Locate the cell with the specified text and output its (x, y) center coordinate. 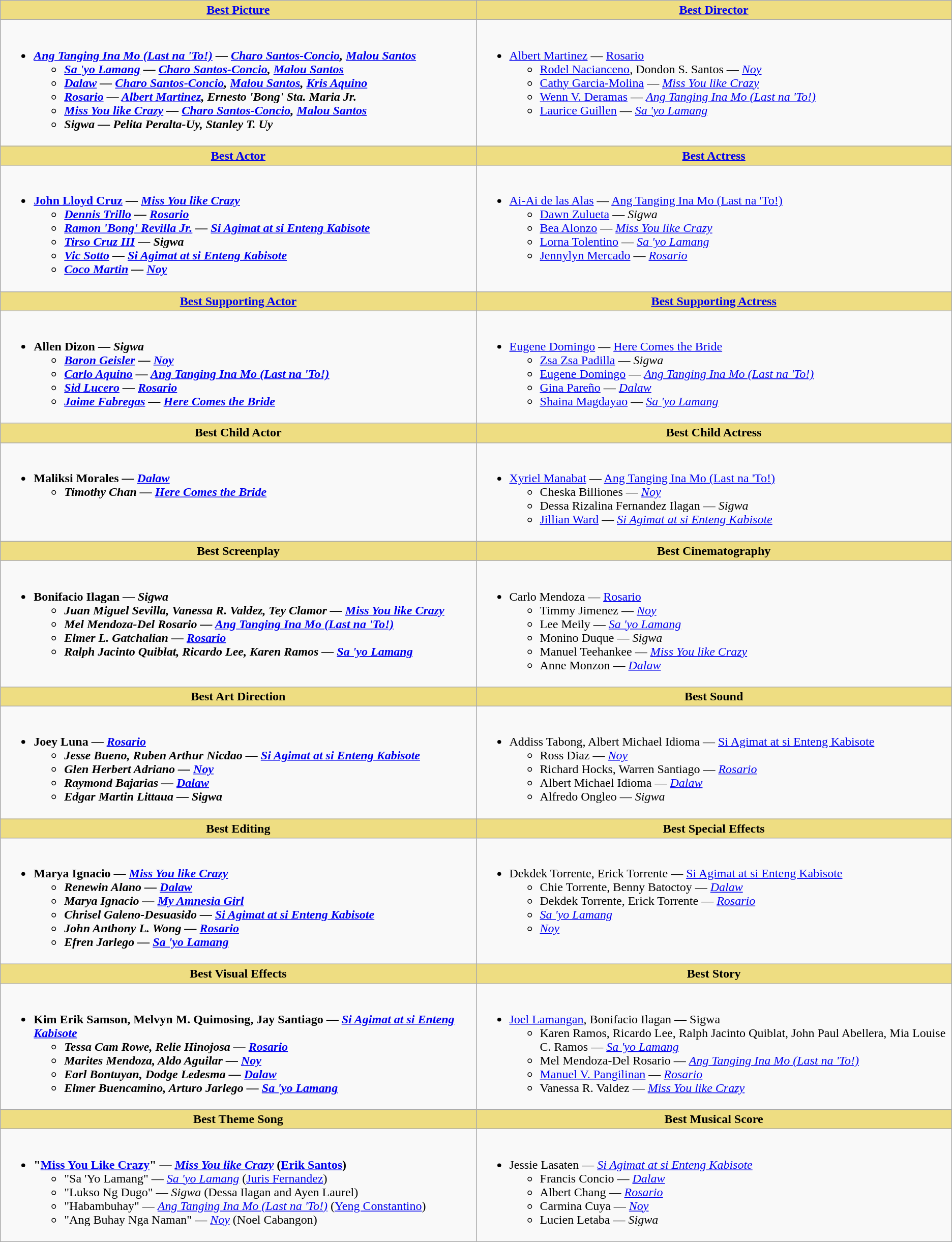
Allen Dizon — SigwaBaron Geisler — NoyCarlo Aquino — Ang Tanging Ina Mo (Last na 'To!)Sid Lucero — RosarioJaime Fabregas — Here Comes the Bride (238, 367)
Best Supporting Actress (714, 301)
Best Actor (238, 156)
Best Story (714, 974)
Best Theme Song (238, 1119)
Best Editing (238, 829)
Best Picture (238, 10)
Best Sound (714, 696)
Best Art Direction (238, 696)
Best Actress (714, 156)
Best Child Actress (714, 433)
Maliksi Morales — DalawTimothy Chan — Here Comes the Bride (238, 492)
Carlo Mendoza — RosarioTimmy Jimenez — NoyLee Meily — Sa 'yo LamangMonino Duque — SigwaManuel Teehankee — Miss You like CrazyAnne Monzon — Dalaw (714, 624)
Best Supporting Actor (238, 301)
Best Director (714, 10)
Best Child Actor (238, 433)
Jessie Lasaten — Si Agimat at si Enteng KabisoteFrancis Concio — DalawAlbert Chang — RosarioCarmina Cuya — NoyLucien Letaba — Sigwa (714, 1185)
Best Screenplay (238, 551)
Best Special Effects (714, 829)
Best Visual Effects (238, 974)
Best Musical Score (714, 1119)
Best Cinematography (714, 551)
